Extract the [X, Y] coordinate from the center of the cell holding the provided text.  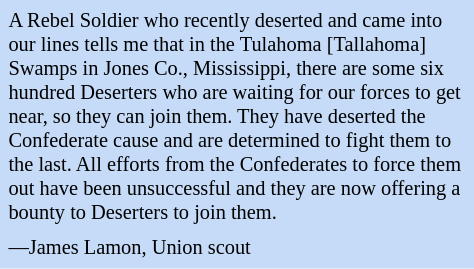
—James Lamon, Union scout [236, 248]
